Output the [x, y] coordinate of the center of the cell containing the given text.  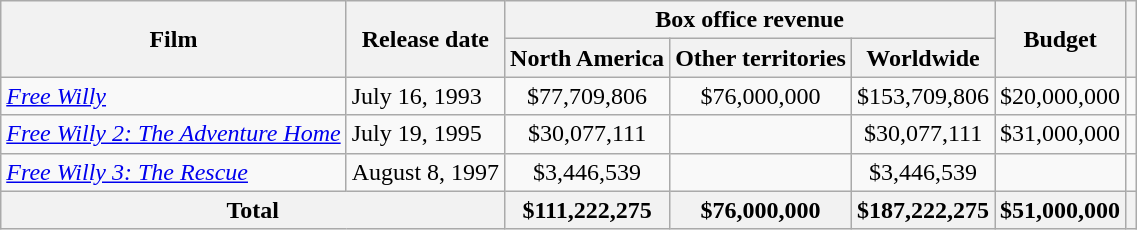
Free Willy [174, 96]
North America [588, 58]
$153,709,806 [922, 96]
Budget [1060, 39]
$20,000,000 [1060, 96]
Free Willy 2: The Adventure Home [174, 134]
Other territories [761, 58]
July 16, 1993 [425, 96]
$187,222,275 [922, 210]
$51,000,000 [1060, 210]
Total [253, 210]
$77,709,806 [588, 96]
$31,000,000 [1060, 134]
Film [174, 39]
Worldwide [922, 58]
August 8, 1997 [425, 172]
$111,222,275 [588, 210]
July 19, 1995 [425, 134]
Free Willy 3: The Rescue [174, 172]
Release date [425, 39]
Box office revenue [750, 20]
